Find where the given text appears and provide that cell's center as (X, Y) coordinate. 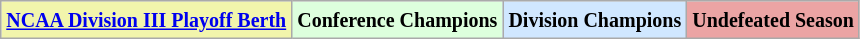
Undefeated Season (774, 20)
Conference Champions (398, 20)
Division Champions (595, 20)
NCAA Division III Playoff Berth (146, 20)
